Return [x, y] of the center of cell containing provided text 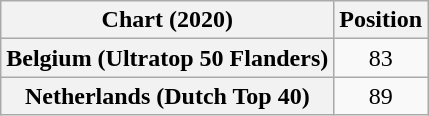
Position [381, 20]
Netherlands (Dutch Top 40) [168, 96]
Chart (2020) [168, 20]
83 [381, 58]
Belgium (Ultratop 50 Flanders) [168, 58]
89 [381, 96]
